Locate the cell with the specified text and output its [X, Y] center coordinate. 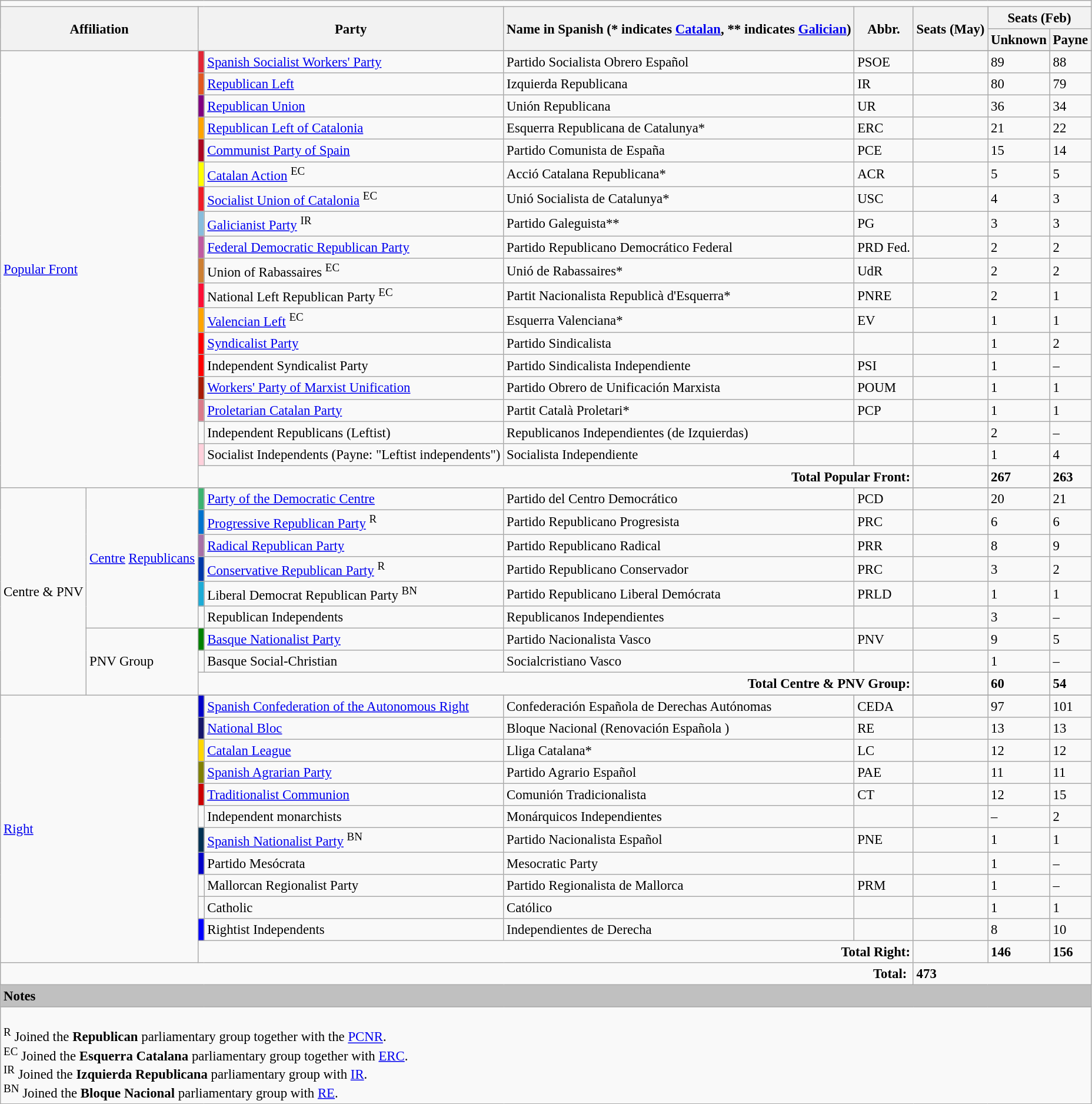
Partido Comunista de España [679, 151]
Partido del Centro Democrático [679, 499]
80 [1019, 84]
Esquerra Valenciana* [679, 320]
Progressive Republican Party R [354, 522]
Partido Republicano Progresista [679, 522]
101 [1070, 706]
PCD [884, 499]
97 [1019, 706]
Valencian Left EC [354, 320]
Esquerra Republicana de Catalunya* [679, 129]
Spanish Nationalist Party BN [354, 840]
60 [1019, 684]
Partido Sindicalista Independiente [679, 366]
Conservative Republican Party R [354, 569]
Traditionalist Communion [354, 794]
Bloque Nacional (Renovación Española ) [679, 728]
PSI [884, 366]
Independientes de Derecha [679, 930]
PNV [884, 640]
PNE [884, 840]
79 [1070, 84]
Republican Union [354, 107]
National Bloc [354, 728]
Partido Republicano Conservador [679, 569]
Communist Party of Spain [354, 151]
Workers' Party of Marxist Unification [354, 388]
Federal Democratic Republican Party [354, 247]
Total: [457, 974]
PRM [884, 886]
Unknown [1019, 40]
36 [1019, 107]
Abbr. [884, 29]
Party of the Democratic Centre [354, 499]
Partido Republicano Democrático Federal [679, 247]
Partido Obrero de Unificación Marxista [679, 388]
Acció Catalana Republicana* [679, 174]
Unió de Rabassaires* [679, 271]
UdR [884, 271]
Independent Republicans (Leftist) [354, 433]
146 [1019, 952]
22 [1070, 129]
Total Right: [555, 952]
Catholic [354, 908]
Rightist Independents [354, 930]
Partido Republicano Liberal Demócrata [679, 594]
Liberal Democrat Republican Party BN [354, 594]
Partido Sindicalista [679, 344]
156 [1070, 952]
Lliga Catalana* [679, 750]
Partido Socialista Obrero Español [679, 62]
Spanish Confederation of the Autonomous Right [354, 706]
10 [1070, 930]
Union of Rabassaires EC [354, 271]
Basque Nationalist Party [354, 640]
Centre & PNV [44, 591]
Seats (May) [950, 29]
Partido Nacionalista Vasco [679, 640]
CEDA [884, 706]
ERC [884, 129]
Mallorcan Regionalist Party [354, 886]
Monárquicos Independientes [679, 817]
Unión Republicana [679, 107]
34 [1070, 107]
Unió Socialista de Catalunya* [679, 199]
Comunión Tradicionalista [679, 794]
CT [884, 794]
89 [1019, 62]
Seats (Feb) [1040, 18]
PRR [884, 546]
Affiliation [99, 29]
Total Popular Front: [555, 477]
Partido Regionalista de Mallorca [679, 886]
Republican Left [354, 84]
267 [1019, 477]
Republicanos Independientes (de Izquierdas) [679, 433]
Spanish Socialist Workers' Party [354, 62]
National Left Republican Party EC [354, 295]
Socialista Independiente [679, 454]
Popular Front [99, 270]
EV [884, 320]
Partido Galeguista** [679, 224]
Spanish Agrarian Party [354, 772]
PCE [884, 151]
IR [884, 84]
PSOE [884, 62]
Católico [679, 908]
Partit Nacionalista Republicà d'Esquerra* [679, 295]
Socialist Union of Catalonia EC [354, 199]
Party [351, 29]
ACR [884, 174]
Proletarian Catalan Party [354, 410]
54 [1070, 684]
POUM [884, 388]
Centre Republicans [142, 558]
LC [884, 750]
Partido Republicano Radical [679, 546]
Socialist Independents (Payne: "Leftist independents") [354, 454]
Radical Republican Party [354, 546]
PRD Fed. [884, 247]
PRLD [884, 594]
Partit Català Proletari* [679, 410]
Confederación Española de Derechas Autónomas [679, 706]
RE [884, 728]
PG [884, 224]
Basque Social-Christian [354, 662]
Notes [546, 996]
Mesocratic Party [679, 863]
PNV Group [142, 661]
Republican Left of Catalonia [354, 129]
14 [1070, 151]
Izquierda Republicana [679, 84]
Name in Spanish (* indicates Catalan, ** indicates Galician) [679, 29]
263 [1070, 477]
UR [884, 107]
Payne [1070, 40]
Right [99, 829]
PNRE [884, 295]
Socialcristiano Vasco [679, 662]
20 [1019, 499]
Syndicalist Party [354, 344]
Catalan Action EC [354, 174]
473 [1002, 974]
Partido Agrario Español [679, 772]
Independent Syndicalist Party [354, 366]
88 [1070, 62]
Republican Independents [354, 617]
Galicianist Party IR [354, 224]
Independent monarchists [354, 817]
Partido Nacionalista Español [679, 840]
USC [884, 199]
Total Centre & PNV Group: [555, 684]
PCP [884, 410]
Partido Mesócrata [354, 863]
Catalan League [354, 750]
PAE [884, 772]
Republicanos Independientes [679, 617]
